Output the [X, Y] coordinate of the center of the cell containing the given text.  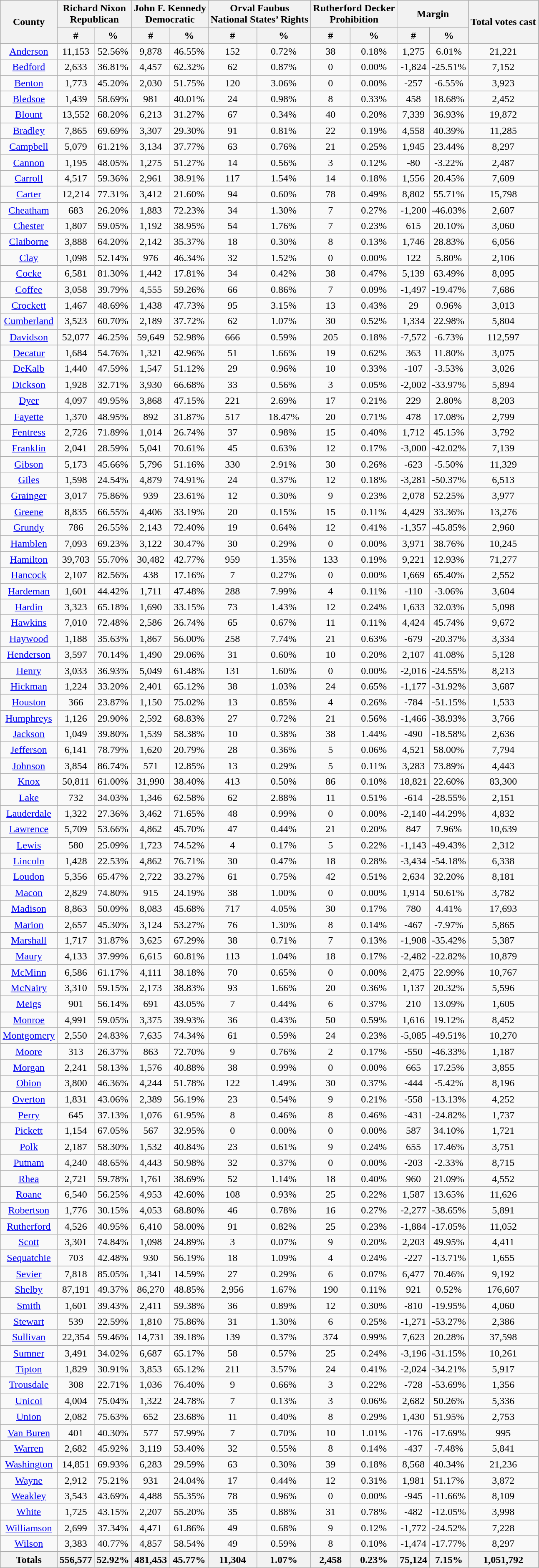
3,888 [76, 242]
4,991 [76, 1020]
18.47% [284, 416]
366 [76, 702]
20.32% [449, 988]
52.25% [449, 496]
1.49% [284, 1083]
7.15% [449, 1560]
39.18% [189, 1337]
6,410 [151, 1226]
6.01% [449, 51]
780 [413, 909]
76.40% [189, 1385]
13,552 [76, 115]
4,471 [151, 1528]
13.65% [449, 1194]
-24.82% [449, 1115]
Franklin [29, 448]
1,761 [151, 1178]
2,106 [504, 258]
1.60% [284, 670]
-2,024 [413, 1369]
47.59% [113, 369]
2,187 [76, 1147]
3,930 [151, 385]
Madison [29, 909]
2,487 [504, 162]
Decatur [29, 353]
652 [151, 1417]
Hardeman [29, 591]
-17.69% [449, 1432]
-490 [413, 734]
17.46% [449, 1147]
Houston [29, 702]
571 [151, 766]
3,307 [151, 131]
981 [151, 99]
4,879 [151, 480]
68.80% [189, 1210]
3,597 [76, 654]
43.06% [113, 1099]
-3.06% [449, 591]
15,798 [504, 194]
40 [330, 115]
1,467 [76, 305]
23.44% [449, 146]
46.36% [113, 1083]
1,539 [151, 734]
Cumberland [29, 321]
0.64% [284, 528]
-437 [413, 1448]
8,083 [151, 909]
1,690 [151, 607]
7,152 [504, 67]
7,139 [504, 448]
McMinn [29, 972]
47.15% [189, 400]
30.47% [189, 544]
11,626 [504, 1194]
-17.05% [449, 1226]
52.92% [113, 1560]
81.30% [113, 274]
0.85% [284, 702]
71.89% [113, 432]
3,058 [76, 289]
8,109 [504, 1496]
6,141 [76, 750]
72.40% [189, 528]
1,126 [76, 718]
5,917 [504, 1369]
691 [151, 1004]
-51.15% [449, 702]
67.05% [113, 1131]
-12.05% [449, 1512]
56.14% [113, 1004]
939 [151, 496]
45 [233, 448]
3,766 [504, 718]
-54.18% [449, 861]
White [29, 1512]
4,004 [76, 1401]
Rutherford [29, 1226]
31,990 [151, 782]
76.71% [189, 861]
-1,466 [413, 718]
1,428 [76, 861]
16 [330, 1210]
0.15% [284, 512]
6,338 [504, 861]
4,060 [504, 1306]
3.57% [284, 1369]
55.71% [449, 194]
Shelby [29, 1290]
8,196 [504, 1083]
22.71% [113, 1385]
Unicoi [29, 1401]
53.40% [189, 1448]
1,533 [504, 702]
37.72% [189, 321]
-2.33% [449, 1163]
-2,016 [413, 670]
Carter [29, 194]
Johnson [29, 766]
3,687 [504, 686]
5,128 [504, 654]
401 [76, 1432]
Scott [29, 1242]
8,452 [504, 1020]
33.27% [189, 877]
5,387 [504, 940]
3,301 [76, 1242]
86 [330, 782]
5,356 [76, 877]
29.90% [113, 718]
1.03% [284, 686]
50.09% [113, 909]
Wayne [29, 1480]
2,586 [151, 623]
Marion [29, 924]
4,953 [151, 1194]
40.88% [189, 1067]
Gibson [29, 464]
55.70% [113, 559]
42.96% [189, 353]
52.56% [113, 51]
1,195 [76, 162]
5,891 [504, 1210]
1,346 [151, 798]
56.00% [189, 639]
Anderson [29, 51]
75.63% [113, 1417]
5.80% [449, 258]
12.93% [449, 559]
26.55% [113, 528]
33.19% [189, 512]
Weakley [29, 1496]
Smith [29, 1306]
8,213 [504, 670]
28.59% [113, 448]
-46.03% [449, 210]
24.83% [113, 1036]
-11.66% [449, 1496]
Humphreys [29, 718]
210 [413, 1004]
59,649 [151, 337]
47.48% [189, 591]
4,558 [413, 131]
4,424 [413, 623]
22.99% [449, 972]
959 [233, 559]
3,604 [504, 591]
39 [330, 1464]
-550 [413, 1052]
Blount [29, 115]
40.77% [113, 1544]
56.25% [113, 1194]
120 [233, 83]
1,440 [76, 369]
-33.97% [449, 385]
5,049 [151, 670]
72.70% [189, 1052]
20.45% [449, 178]
46 [233, 1210]
2,401 [151, 686]
3,124 [151, 924]
4,526 [76, 1226]
3.15% [284, 305]
Greene [29, 512]
51.75% [189, 83]
17.16% [189, 575]
-24.55% [449, 670]
3,119 [151, 1448]
2,082 [76, 1417]
17.08% [449, 416]
Sumner [29, 1353]
58.69% [113, 99]
3,026 [504, 369]
4,857 [151, 1544]
8,203 [504, 400]
1,341 [151, 1274]
72.48% [113, 623]
3,868 [151, 400]
-53.27% [449, 1321]
61.95% [189, 1115]
40.30% [113, 1432]
Maury [29, 956]
85.05% [113, 1274]
1.54% [284, 178]
87,191 [76, 1290]
17.81% [189, 274]
-18.58% [449, 734]
65.18% [113, 607]
47 [233, 829]
1,831 [76, 1099]
-49.51% [449, 1036]
8,835 [76, 512]
-24.52% [449, 1528]
2,721 [76, 1178]
5,865 [504, 924]
-257 [413, 83]
Lewis [29, 845]
-176 [413, 1432]
52,077 [76, 337]
County [29, 22]
190 [330, 1290]
27.36% [113, 813]
Perry [29, 1115]
John F. KennedyDemocratic [170, 14]
46.55% [189, 51]
13,276 [504, 512]
Polk [29, 1147]
6,056 [504, 242]
2,552 [504, 575]
7,865 [76, 131]
50.26% [449, 1401]
39,703 [76, 559]
1,356 [504, 1385]
0.86% [284, 289]
1,721 [504, 1131]
Hamblen [29, 544]
786 [76, 528]
63.49% [449, 274]
1,945 [413, 146]
50 [330, 1020]
69.93% [113, 1464]
-7,572 [413, 337]
Margin [433, 14]
49.37% [113, 1290]
19.12% [449, 1020]
580 [76, 845]
-46.33% [449, 1052]
38.91% [189, 178]
Loudon [29, 877]
29.59% [189, 1464]
Cheatham [29, 210]
133 [330, 559]
40.34% [449, 1464]
1.00% [284, 893]
-1,824 [413, 67]
0.05% [374, 385]
18,821 [413, 782]
4,555 [151, 289]
10,261 [504, 1353]
38.40% [189, 782]
921 [413, 1290]
42.77% [189, 559]
59.38% [189, 1306]
77.31% [113, 194]
43.05% [189, 1004]
5,079 [76, 146]
29.06% [189, 654]
Richard NixonRepublican [94, 14]
3,971 [413, 544]
1,807 [76, 226]
McNairy [29, 988]
Haywood [29, 639]
54.76% [113, 353]
51.12% [189, 369]
1,036 [151, 1385]
Meigs [29, 1004]
24.89% [189, 1242]
-558 [413, 1099]
-1,200 [413, 210]
4,429 [413, 512]
4,240 [76, 1163]
-17.77% [449, 1544]
4,133 [76, 956]
10,639 [504, 829]
2,753 [504, 1417]
30.91% [113, 1369]
2,634 [413, 877]
3,872 [504, 1480]
55.35% [189, 1496]
2.91% [284, 464]
82.56% [113, 575]
-44.29% [449, 813]
413 [233, 782]
Coffee [29, 289]
Stewart [29, 1321]
60.81% [189, 956]
0.42% [284, 274]
481,453 [151, 1560]
-107 [413, 369]
3,017 [76, 496]
58.38% [189, 734]
65.47% [113, 877]
0.88% [284, 1512]
976 [151, 258]
1,746 [413, 242]
1.01% [374, 1432]
51.78% [189, 1083]
24.54% [113, 480]
94 [233, 194]
Sevier [29, 1274]
Claiborne [29, 242]
3,334 [504, 639]
37.99% [113, 956]
Davidson [29, 337]
38.95% [189, 226]
32.03% [449, 607]
4,517 [76, 178]
20.28% [449, 1337]
45.70% [189, 829]
83,300 [504, 782]
-49.43% [449, 845]
-34.21% [449, 1369]
5,098 [504, 607]
73 [233, 607]
2,550 [76, 1036]
Warren [29, 1448]
30.15% [113, 1210]
1,442 [151, 274]
DeKalb [29, 369]
3,283 [413, 766]
51.27% [189, 162]
61.21% [113, 146]
34.02% [113, 1353]
3,800 [76, 1083]
Washington [29, 1464]
95 [233, 305]
17,693 [504, 909]
45.74% [449, 623]
Hawkins [29, 623]
4.41% [449, 909]
1,914 [413, 893]
3,075 [504, 353]
11.80% [449, 353]
892 [151, 416]
7.99% [284, 591]
7,794 [504, 750]
0.38% [284, 734]
Dickson [29, 385]
Rhea [29, 1178]
55.20% [189, 1512]
Hamilton [29, 559]
-53.69% [449, 1385]
1,321 [151, 353]
Monroe [29, 1020]
36.81% [113, 67]
5,173 [76, 464]
74.34% [189, 1036]
Campbell [29, 146]
24.78% [189, 1401]
0.50% [284, 782]
2 [330, 1052]
65 [233, 623]
1,439 [76, 99]
0.34% [284, 115]
58.13% [113, 1067]
1,723 [151, 845]
3,792 [504, 432]
0.67% [284, 623]
Sequatchie [29, 1258]
211 [233, 1369]
21,221 [504, 51]
0.68% [284, 1528]
-945 [413, 1496]
3,751 [504, 1147]
131 [233, 670]
4,521 [413, 750]
665 [413, 1067]
717 [233, 909]
-1,177 [413, 686]
59.15% [113, 988]
0.55% [284, 1448]
2,041 [76, 448]
52.98% [189, 337]
Fayette [29, 416]
70.61% [189, 448]
38.69% [189, 1178]
901 [76, 1004]
Lake [29, 798]
68.20% [113, 115]
42 [330, 877]
3,033 [76, 670]
-1,884 [413, 1226]
93 [233, 988]
5,796 [151, 464]
4.05% [284, 909]
1,192 [151, 226]
40.84% [189, 1147]
1,587 [413, 1194]
5,139 [413, 274]
62.32% [189, 67]
330 [233, 464]
1,547 [151, 369]
Crockett [29, 305]
73.89% [449, 766]
-2,002 [413, 385]
3,122 [151, 544]
39.43% [113, 1306]
45.66% [113, 464]
40.01% [189, 99]
24.19% [189, 893]
59.46% [113, 1337]
1,655 [504, 1258]
33 [233, 385]
-3,000 [413, 448]
-31.15% [449, 1353]
Carroll [29, 178]
Pickett [29, 1131]
1,829 [76, 1369]
44.42% [113, 591]
3,013 [504, 305]
1,928 [76, 385]
2,142 [151, 242]
7,609 [504, 178]
2,829 [76, 893]
28 [233, 750]
1.09% [284, 1258]
35.63% [113, 639]
3,923 [504, 83]
7.74% [284, 639]
74.84% [113, 1242]
Trousdale [29, 1385]
5,894 [504, 385]
Dyer [29, 400]
-810 [413, 1306]
Hickman [29, 686]
-1,474 [413, 1544]
43.69% [113, 1496]
1,773 [76, 83]
205 [330, 337]
587 [413, 1131]
4,406 [151, 512]
6,283 [151, 1464]
-45.85% [449, 528]
2,389 [151, 1099]
Montgomery [29, 1036]
Fentress [29, 432]
1.52% [284, 258]
-3,434 [413, 861]
1.43% [284, 607]
6,213 [151, 115]
Knox [29, 782]
2,636 [504, 734]
-2,277 [413, 1210]
22.98% [449, 321]
-623 [413, 464]
4,111 [151, 972]
1.67% [284, 1290]
86.74% [113, 766]
70.14% [113, 654]
6,586 [76, 972]
-110 [413, 591]
2,961 [151, 178]
-25.51% [449, 67]
567 [151, 1131]
48 [233, 813]
0.93% [284, 1194]
2.80% [449, 400]
65.40% [449, 575]
Overton [29, 1099]
Tipton [29, 1369]
31.27% [189, 115]
2,078 [413, 496]
20.79% [189, 750]
1,076 [151, 1115]
45.77% [189, 1560]
2,657 [76, 924]
7,686 [504, 289]
45.15% [449, 432]
2,143 [151, 528]
74.91% [189, 480]
40.39% [449, 131]
32.95% [189, 1131]
69.23% [113, 544]
2,312 [504, 845]
-38.65% [449, 1210]
732 [76, 798]
35.37% [189, 242]
863 [151, 1052]
7,623 [413, 1337]
32.20% [449, 877]
0.89% [284, 1306]
1,490 [151, 654]
59.36% [113, 178]
-22.82% [449, 956]
2,799 [504, 416]
33.15% [189, 607]
43.15% [113, 1512]
-13.13% [449, 1099]
0.75% [284, 877]
25.09% [113, 845]
931 [151, 1480]
65.17% [189, 1353]
Benton [29, 83]
12,214 [76, 194]
0.82% [284, 1226]
3.06% [284, 83]
-614 [413, 798]
Lincoln [29, 861]
Cocke [29, 274]
57.99% [189, 1432]
5,041 [151, 448]
71.65% [189, 813]
45.68% [189, 909]
Macon [29, 893]
-1,772 [413, 1528]
1,438 [151, 305]
438 [151, 575]
7.96% [449, 829]
9,672 [504, 623]
4,488 [151, 1496]
22.60% [449, 782]
Orval FaubusNational States’ Rights [259, 14]
61.48% [189, 670]
0.62% [374, 353]
-1,271 [413, 1321]
-1,908 [413, 940]
0.57% [284, 1353]
3,134 [151, 146]
48.95% [113, 416]
37.77% [189, 146]
1,616 [413, 1020]
7,339 [413, 115]
45.30% [113, 924]
3,323 [76, 607]
30,482 [151, 559]
Marshall [29, 940]
54 [233, 226]
1,334 [413, 321]
58.54% [189, 1544]
8,715 [504, 1163]
45.20% [113, 83]
1,711 [151, 591]
70 [233, 972]
10,245 [504, 544]
517 [233, 416]
11,304 [233, 1560]
176,607 [504, 1290]
-50.37% [449, 480]
71,277 [504, 559]
-444 [413, 1083]
-28.55% [449, 798]
-31.92% [449, 686]
8,568 [413, 1464]
108 [233, 1194]
139 [233, 1337]
2,960 [504, 528]
34.03% [113, 798]
20.10% [449, 226]
0.54% [284, 1099]
1,684 [76, 353]
75.04% [113, 1401]
0.61% [284, 1147]
4,053 [151, 1210]
Grainger [29, 496]
Roane [29, 1194]
-1,357 [413, 528]
-7.48% [449, 1448]
1,598 [76, 480]
-13.71% [449, 1258]
10,270 [504, 1036]
42.60% [189, 1194]
1,556 [413, 178]
Rutherford DeckerProhibition [354, 14]
960 [413, 1178]
61.00% [113, 782]
Totals [29, 1560]
2,912 [76, 1480]
2,458 [330, 1560]
37 [233, 432]
14,731 [151, 1337]
47.73% [189, 305]
70.46% [449, 1274]
6,687 [151, 1353]
42.48% [113, 1258]
-7.97% [449, 924]
7,228 [504, 1528]
3,625 [151, 940]
Total votes cast [504, 22]
1,737 [504, 1115]
58.30% [113, 1147]
23.61% [189, 496]
4,411 [504, 1242]
Wilson [29, 1544]
10,879 [504, 956]
-3,196 [413, 1353]
48.65% [113, 1163]
308 [76, 1385]
46.25% [113, 337]
3,543 [76, 1496]
-2,140 [413, 813]
37,598 [504, 1337]
66.68% [189, 385]
38.76% [449, 544]
-80 [413, 162]
1,150 [151, 702]
3,491 [76, 1353]
0.28% [374, 861]
1.14% [284, 1178]
1,605 [504, 1004]
6,581 [76, 274]
2,207 [151, 1512]
Moore [29, 1052]
847 [413, 829]
1,620 [151, 750]
0.09% [374, 289]
6,513 [504, 480]
14,851 [76, 1464]
4,457 [151, 67]
10,767 [504, 972]
3,375 [151, 1020]
62.58% [189, 798]
112,597 [504, 337]
45.92% [113, 1448]
Sullivan [29, 1337]
75.21% [113, 1480]
7,010 [76, 623]
1,188 [76, 639]
Obion [29, 1083]
1,867 [151, 639]
9,192 [504, 1274]
Morgan [29, 1067]
666 [233, 337]
75.02% [189, 702]
1,430 [413, 1417]
1,224 [76, 686]
64.20% [113, 242]
11,052 [504, 1226]
22 [330, 131]
556,577 [76, 1560]
1,717 [76, 940]
0.81% [284, 131]
3,060 [504, 226]
-3.53% [449, 369]
61.17% [113, 972]
655 [413, 1147]
5,841 [504, 1448]
2,475 [413, 972]
615 [413, 226]
3,977 [504, 496]
-3,281 [413, 480]
703 [76, 1258]
50.98% [189, 1163]
37.34% [113, 1528]
1,049 [76, 734]
24.04% [189, 1480]
-6.73% [449, 337]
37.13% [113, 1115]
9,878 [151, 51]
-467 [413, 924]
48.85% [189, 1290]
1,014 [151, 432]
152 [233, 51]
21.09% [449, 1178]
Henderson [29, 654]
-1,497 [413, 289]
995 [504, 1432]
-5,085 [413, 1036]
1,576 [151, 1067]
21.60% [189, 194]
Cannon [29, 162]
-20.37% [449, 639]
39.93% [189, 1020]
1,725 [76, 1512]
51 [233, 353]
3,782 [504, 893]
75,124 [413, 1560]
1,883 [151, 210]
52.14% [113, 258]
Robertson [29, 1210]
-19.95% [449, 1306]
69.69% [113, 131]
7,818 [76, 1274]
5,804 [504, 321]
0.87% [284, 67]
Clay [29, 258]
53.66% [113, 829]
374 [330, 1337]
Lawrence [29, 829]
1,712 [413, 432]
-42.02% [449, 448]
67 [233, 115]
2,452 [504, 99]
3,854 [76, 766]
-2,482 [413, 956]
38.83% [189, 988]
Jefferson [29, 750]
35 [233, 1512]
78.79% [113, 750]
3,462 [151, 813]
8,802 [413, 194]
Chester [29, 226]
51.16% [189, 464]
3,855 [504, 1067]
-203 [413, 1163]
72.23% [189, 210]
2,189 [151, 321]
Bradley [29, 131]
66 [233, 289]
9,221 [413, 559]
Hardin [29, 607]
577 [151, 1432]
478 [413, 416]
1,532 [151, 1147]
-679 [413, 639]
2,241 [76, 1067]
23.68% [189, 1417]
21,236 [504, 1464]
26.37% [113, 1052]
11,153 [76, 51]
930 [151, 1258]
0.49% [374, 194]
2,592 [151, 718]
67.29% [189, 940]
11,329 [504, 464]
1,154 [76, 1131]
3,310 [76, 988]
2,699 [76, 1528]
2,607 [504, 210]
59.26% [189, 289]
117 [233, 178]
2,411 [151, 1306]
229 [413, 400]
2,386 [504, 1321]
915 [151, 893]
113 [233, 956]
2,030 [151, 83]
52 [233, 1178]
-728 [413, 1385]
22,354 [76, 1337]
7,635 [151, 1036]
0.66% [284, 1385]
Bedford [29, 67]
4,252 [504, 1099]
-38.93% [449, 718]
50.61% [449, 893]
-35.42% [449, 940]
Bledsoe [29, 99]
5,336 [504, 1401]
1,137 [413, 988]
-227 [413, 1258]
61.86% [189, 1528]
32.71% [113, 385]
2,956 [233, 1290]
1,669 [413, 575]
59.78% [113, 1178]
11,285 [504, 131]
288 [233, 591]
1.44% [374, 734]
33.36% [449, 512]
Williamson [29, 1528]
Lauderdale [29, 813]
Van Buren [29, 1432]
Grundy [29, 528]
12.85% [189, 766]
-3.22% [449, 162]
23.87% [113, 702]
-6.55% [449, 83]
39.79% [113, 289]
313 [76, 1052]
-5.50% [449, 464]
74.80% [113, 893]
17.25% [449, 1067]
48.05% [113, 162]
76 [233, 924]
3,523 [76, 321]
-5.42% [449, 1083]
2,173 [151, 988]
-19.47% [449, 289]
4,552 [504, 1178]
40.95% [113, 1226]
Union [29, 1417]
-431 [413, 1115]
5,596 [504, 988]
2,633 [76, 67]
2,726 [76, 432]
3,383 [76, 1544]
6,477 [413, 1274]
363 [413, 353]
221 [233, 400]
41.08% [449, 654]
258 [233, 639]
8,181 [504, 877]
29.30% [189, 131]
4,244 [151, 1083]
60.70% [113, 321]
18.68% [449, 99]
3,853 [151, 1369]
6,615 [151, 956]
51.17% [449, 1480]
34.10% [449, 1131]
8,863 [76, 909]
1,051,792 [504, 1560]
2,722 [151, 877]
4,097 [76, 400]
19,872 [504, 115]
1.04% [284, 956]
2.69% [284, 400]
2,203 [413, 1242]
51.95% [449, 1417]
39.80% [113, 734]
Jackson [29, 734]
1,187 [504, 1052]
1,810 [151, 1321]
7,093 [76, 544]
1,981 [413, 1480]
5,709 [76, 829]
68.83% [189, 718]
Henry [29, 670]
Hancock [29, 575]
58 [233, 1353]
1,776 [76, 1210]
3,998 [504, 1512]
539 [76, 1321]
48.69% [113, 305]
683 [76, 210]
Putnam [29, 1163]
53.27% [189, 924]
0.70% [284, 1432]
74.52% [189, 845]
2,151 [504, 798]
1,370 [76, 416]
Giles [29, 480]
22.59% [113, 1321]
14.59% [189, 1274]
8,095 [504, 274]
1,633 [413, 607]
-784 [413, 702]
26.20% [113, 210]
645 [76, 1115]
66.55% [113, 512]
-1,143 [413, 845]
1.35% [284, 559]
22.53% [113, 861]
38.18% [189, 972]
46.34% [189, 258]
50,811 [76, 782]
1.76% [284, 226]
-482 [413, 1512]
28.83% [449, 242]
2.88% [284, 798]
6,540 [76, 1194]
4,832 [504, 813]
86,270 [151, 1290]
458 [413, 99]
33.20% [113, 686]
0.31% [374, 1480]
3,412 [151, 194]
13.09% [449, 1004]
